Output the (X, Y) coordinate of the center of the cell containing the given text.  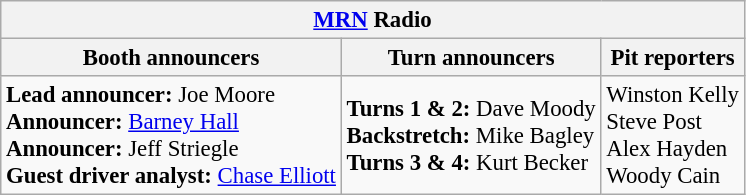
Turns 1 & 2: Dave MoodyBackstretch: Mike BagleyTurns 3 & 4: Kurt Becker (471, 136)
Winston KellySteve PostAlex HaydenWoody Cain (672, 136)
Turn announcers (471, 58)
Booth announcers (171, 58)
Pit reporters (672, 58)
MRN Radio (372, 20)
Lead announcer: Joe MooreAnnouncer: Barney HallAnnouncer: Jeff Striegle Guest driver analyst: Chase Elliott (171, 136)
